Scan for the cell matching the given text and deliver its [x, y] coordinate at center. 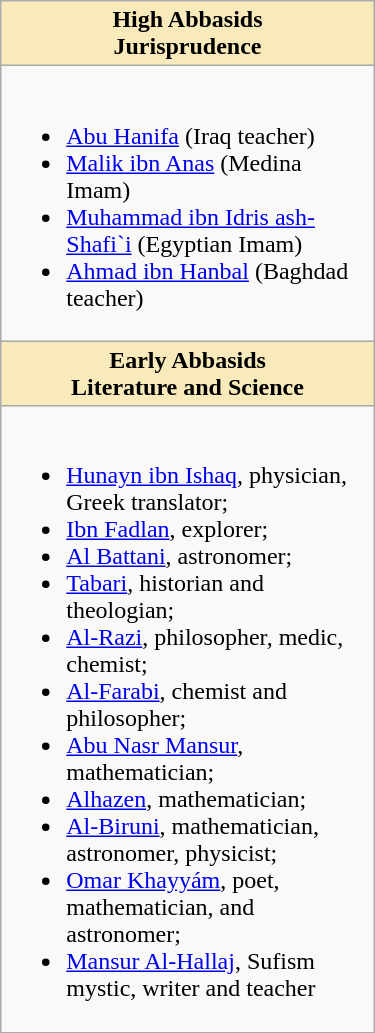
High AbbasidsJurisprudence [188, 34]
Early AbbasidsLiterature and Science [188, 374]
Abu Hanifa (Iraq teacher)Malik ibn Anas (Medina Imam)Muhammad ibn Idris ash-Shafi`i (Egyptian Imam)Ahmad ibn Hanbal (Baghdad teacher) [188, 204]
